Locate the cell with the specified text and output its [X, Y] center coordinate. 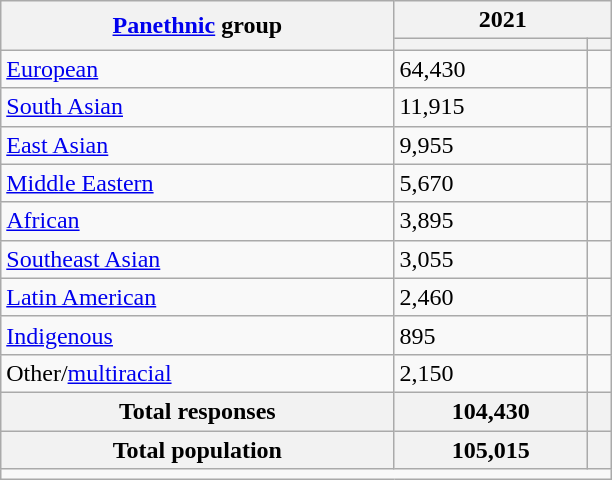
5,670 [491, 183]
105,015 [491, 449]
11,915 [491, 107]
Middle Eastern [198, 183]
2021 [503, 20]
104,430 [491, 411]
African [198, 221]
European [198, 69]
Southeast Asian [198, 259]
East Asian [198, 145]
2,150 [491, 373]
Other/multiracial [198, 373]
895 [491, 335]
Panethnic group [198, 26]
Indigenous [198, 335]
64,430 [491, 69]
9,955 [491, 145]
3,895 [491, 221]
Total population [198, 449]
2,460 [491, 297]
Latin American [198, 297]
3,055 [491, 259]
South Asian [198, 107]
Total responses [198, 411]
